Capture the cell that displays the provided text and extract its [x, y] central coordinate. 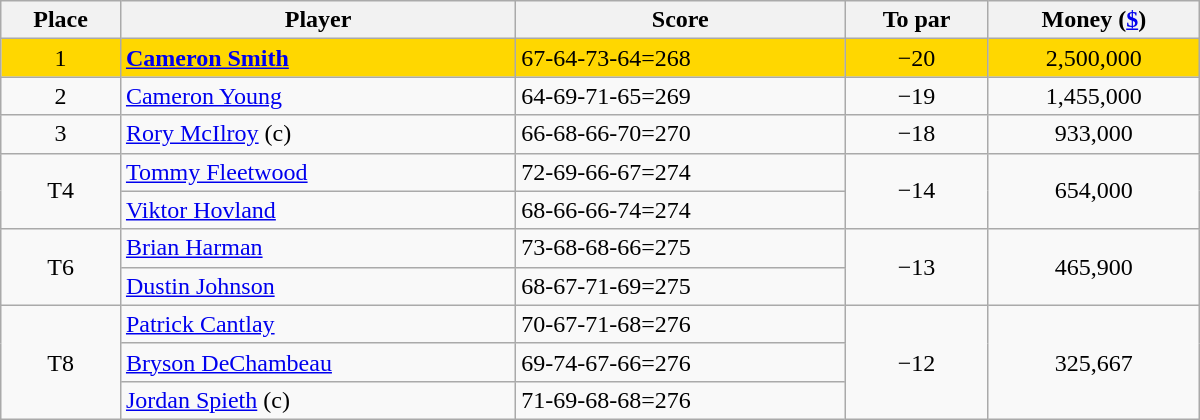
Player [318, 20]
Money ($) [1094, 20]
64-69-71-65=269 [680, 96]
1,455,000 [1094, 96]
Jordan Spieth (c) [318, 400]
Dustin Johnson [318, 286]
2 [61, 96]
Viktor Hovland [318, 210]
3 [61, 134]
Place [61, 20]
−20 [917, 58]
73-68-68-66=275 [680, 248]
68-66-66-74=274 [680, 210]
70-67-71-68=276 [680, 324]
T6 [61, 267]
Brian Harman [318, 248]
68-67-71-69=275 [680, 286]
Rory McIlroy (c) [318, 134]
Score [680, 20]
−12 [917, 362]
2,500,000 [1094, 58]
Tommy Fleetwood [318, 172]
67-64-73-64=268 [680, 58]
465,900 [1094, 267]
T8 [61, 362]
−18 [917, 134]
Cameron Young [318, 96]
71-69-68-68=276 [680, 400]
T4 [61, 191]
72-69-66-67=274 [680, 172]
Cameron Smith [318, 58]
−13 [917, 267]
1 [61, 58]
69-74-67-66=276 [680, 362]
To par [917, 20]
66-68-66-70=270 [680, 134]
654,000 [1094, 191]
933,000 [1094, 134]
−14 [917, 191]
Bryson DeChambeau [318, 362]
−19 [917, 96]
Patrick Cantlay [318, 324]
325,667 [1094, 362]
